Identify which cell holds the provided text, then report its (X, Y) central coordinate. 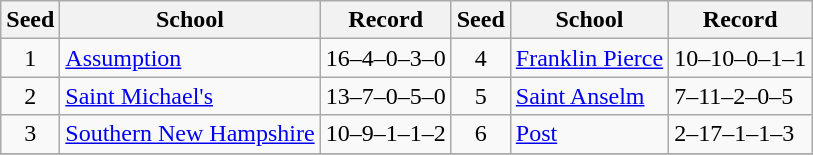
7–11–2–0–5 (740, 96)
4 (480, 58)
1 (30, 58)
6 (480, 134)
2 (30, 96)
Saint Anselm (589, 96)
5 (480, 96)
3 (30, 134)
Franklin Pierce (589, 58)
10–9–1–1–2 (386, 134)
Saint Michael's (190, 96)
Post (589, 134)
10–10–0–1–1 (740, 58)
2–17–1–1–3 (740, 134)
Southern New Hampshire (190, 134)
13–7–0–5–0 (386, 96)
Assumption (190, 58)
16–4–0–3–0 (386, 58)
